From the cell containing the given text, extract its center point as (X, Y) coordinate. 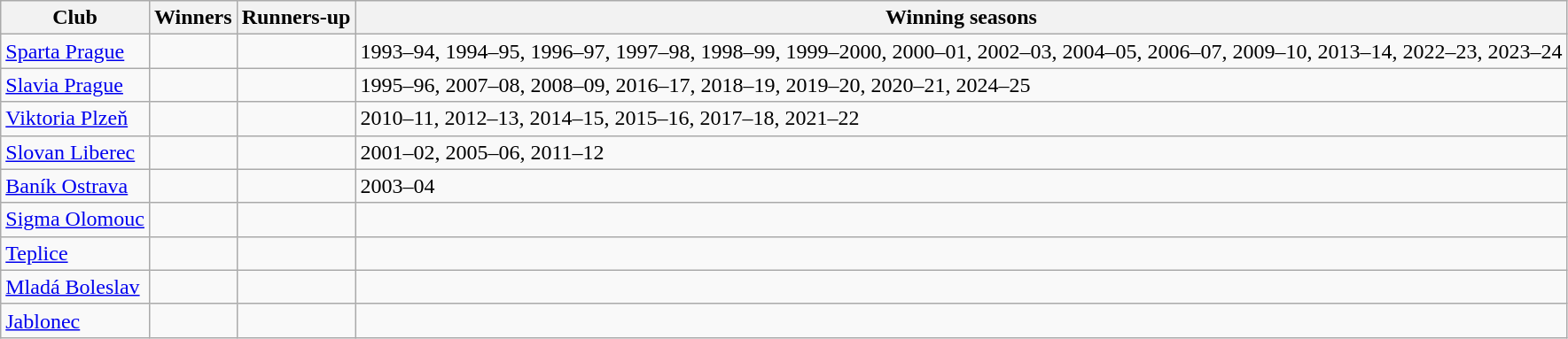
Runners-up (296, 18)
Slavia Prague (75, 85)
2001–02, 2005–06, 2011–12 (961, 152)
Teplice (75, 253)
Baník Ostrava (75, 186)
1995–96, 2007–08, 2008–09, 2016–17, 2018–19, 2019–20, 2020–21, 2024–25 (961, 85)
Sparta Prague (75, 51)
2003–04 (961, 186)
Mladá Boleslav (75, 287)
Slovan Liberec (75, 152)
Jablonec (75, 320)
Winners (193, 18)
1993–94, 1994–95, 1996–97, 1997–98, 1998–99, 1999–2000, 2000–01, 2002–03, 2004–05, 2006–07, 2009–10, 2013–14, 2022–23, 2023–24 (961, 51)
Viktoria Plzeň (75, 119)
2010–11, 2012–13, 2014–15, 2015–16, 2017–18, 2021–22 (961, 119)
Sigma Olomouc (75, 220)
Winning seasons (961, 18)
Club (75, 18)
